Identify which cell holds the provided text, then report its (X, Y) central coordinate. 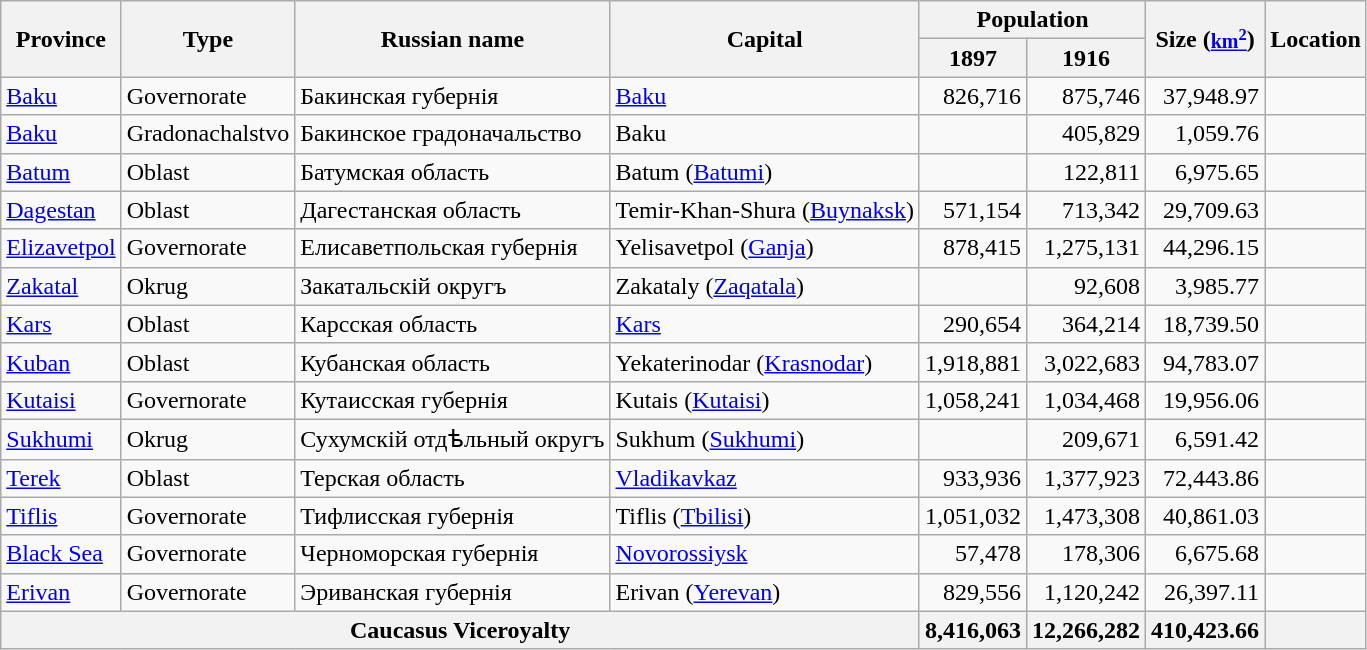
1,058,241 (972, 400)
364,214 (1086, 324)
713,342 (1086, 210)
6,675.68 (1206, 554)
8,416,063 (972, 630)
933,936 (972, 478)
Capital (764, 39)
Size (km2) (1206, 39)
1,059.76 (1206, 134)
Dagestan (61, 210)
44,296.15 (1206, 248)
Сухумскій отдѣльный округъ (452, 439)
Kutaisi (61, 400)
Yekaterinodar (Krasnodar) (764, 362)
6,591.42 (1206, 439)
Sukhumi (61, 439)
Yelisavetpol (Ganja) (764, 248)
26,397.11 (1206, 592)
29,709.63 (1206, 210)
122,811 (1086, 172)
Population (1032, 20)
19,956.06 (1206, 400)
Эриванская губернія (452, 592)
Caucasus Viceroyalty (460, 630)
Tiflis (Tbilisi) (764, 516)
Russian name (452, 39)
37,948.97 (1206, 96)
1,377,923 (1086, 478)
Novorossiysk (764, 554)
6,975.65 (1206, 172)
Location (1316, 39)
3,985.77 (1206, 286)
Temir-Khan-Shura (Buynaksk) (764, 210)
Batum (61, 172)
Батумская область (452, 172)
Терская область (452, 478)
Province (61, 39)
878,415 (972, 248)
Zakatal (61, 286)
40,861.03 (1206, 516)
1,051,032 (972, 516)
Gradonachalstvo (208, 134)
Бакинское градоначальство (452, 134)
Terek (61, 478)
1,918,881 (972, 362)
94,783.07 (1206, 362)
1916 (1086, 58)
92,608 (1086, 286)
Batum (Batumi) (764, 172)
829,556 (972, 592)
Бакинская губернія (452, 96)
1,275,131 (1086, 248)
Kuban (61, 362)
Елисаветпольская губернія (452, 248)
3,022,683 (1086, 362)
Карсская область (452, 324)
Тифлисская губернія (452, 516)
Vladikavkaz (764, 478)
290,654 (972, 324)
Кубанская область (452, 362)
Черноморская губернія (452, 554)
1,120,242 (1086, 592)
Кутаисская губернія (452, 400)
410,423.66 (1206, 630)
Erivan (Yerevan) (764, 592)
178,306 (1086, 554)
Закатальскій округъ (452, 286)
571,154 (972, 210)
Erivan (61, 592)
1897 (972, 58)
209,671 (1086, 439)
405,829 (1086, 134)
Дагестанская область (452, 210)
Black Sea (61, 554)
1,034,468 (1086, 400)
Elizavetpol (61, 248)
Kutais (Kutaisi) (764, 400)
Tiflis (61, 516)
826,716 (972, 96)
875,746 (1086, 96)
Type (208, 39)
18,739.50 (1206, 324)
12,266,282 (1086, 630)
72,443.86 (1206, 478)
1,473,308 (1086, 516)
Sukhum (Sukhumi) (764, 439)
57,478 (972, 554)
Zakataly (Zaqatala) (764, 286)
